For the text-containing cell, return its midpoint in [X, Y] coordinate format. 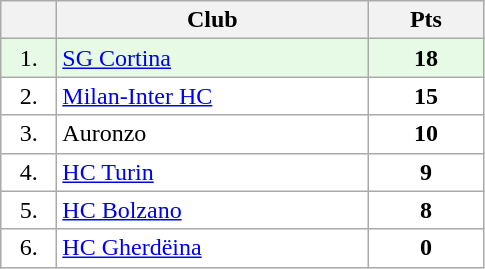
Pts [426, 20]
4. [29, 172]
HC Turin [212, 172]
Auronzo [212, 134]
2. [29, 96]
Milan-Inter HC [212, 96]
HC Gherdëina [212, 248]
3. [29, 134]
0 [426, 248]
8 [426, 210]
15 [426, 96]
Club [212, 20]
10 [426, 134]
HC Bolzano [212, 210]
18 [426, 58]
SG Cortina [212, 58]
9 [426, 172]
1. [29, 58]
6. [29, 248]
5. [29, 210]
